Return the (x, y) coordinate for the center point of the cell that contains the specified text.  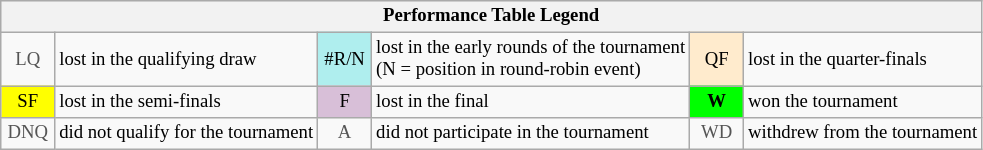
did not qualify for the tournament (186, 134)
WD (717, 134)
Performance Table Legend (492, 16)
lost in the early rounds of the tournament(N = position in round-robin event) (531, 60)
won the tournament (863, 102)
F (345, 102)
lost in the semi-finals (186, 102)
DNQ (28, 134)
SF (28, 102)
W (717, 102)
withdrew from the tournament (863, 134)
A (345, 134)
lost in the final (531, 102)
lost in the qualifying draw (186, 60)
did not participate in the tournament (531, 134)
QF (717, 60)
lost in the quarter-finals (863, 60)
#R/N (345, 60)
LQ (28, 60)
